Return [x, y] of the center of cell containing provided text 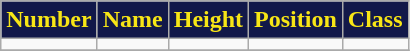
Position [296, 20]
Class [375, 20]
Number [49, 20]
Name [132, 20]
Height [208, 20]
